Output the (X, Y) coordinate of the center of the cell containing the given text.  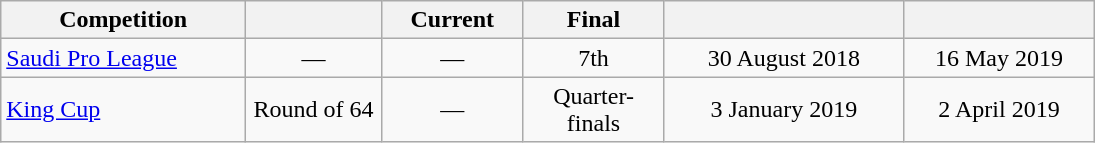
30 August 2018 (784, 58)
Round of 64 (314, 110)
Saudi Pro League (124, 58)
King Cup (124, 110)
Quarter-finals (594, 110)
Final (594, 20)
2 April 2019 (999, 110)
Competition (124, 20)
16 May 2019 (999, 58)
Current (452, 20)
3 January 2019 (784, 110)
7th (594, 58)
